Identify which cell holds the provided text, then report its [x, y] central coordinate. 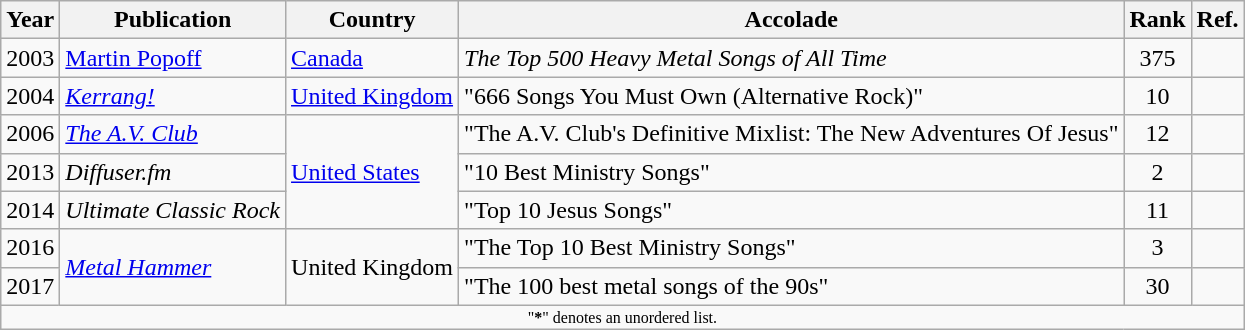
Diffuser.fm [173, 172]
Metal Hammer [173, 267]
2 [1158, 172]
"10 Best Ministry Songs" [792, 172]
3 [1158, 248]
"*" denotes an unordered list. [622, 317]
2006 [30, 134]
Country [372, 20]
Martin Popoff [173, 58]
2003 [30, 58]
"Top 10 Jesus Songs" [792, 210]
2004 [30, 96]
Rank [1158, 20]
375 [1158, 58]
Ref. [1218, 20]
United States [372, 172]
2016 [30, 248]
Canada [372, 58]
"The 100 best metal songs of the 90s" [792, 286]
"The Top 10 Best Ministry Songs" [792, 248]
Year [30, 20]
2014 [30, 210]
Ultimate Classic Rock [173, 210]
Kerrang! [173, 96]
2013 [30, 172]
12 [1158, 134]
The Top 500 Heavy Metal Songs of All Time [792, 58]
11 [1158, 210]
Publication [173, 20]
10 [1158, 96]
"666 Songs You Must Own (Alternative Rock)" [792, 96]
"The A.V. Club's Definitive Mixlist: The New Adventures Of Jesus" [792, 134]
The A.V. Club [173, 134]
Accolade [792, 20]
2017 [30, 286]
30 [1158, 286]
